Locate the cell with the specified text and output its (x, y) center coordinate. 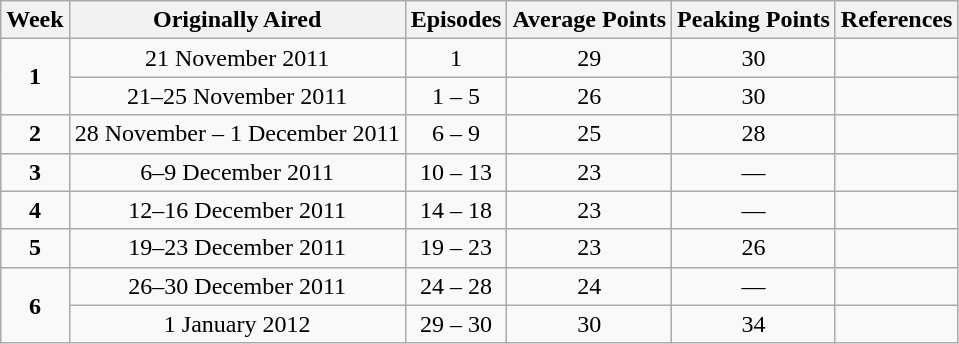
Episodes (456, 20)
1 – 5 (456, 96)
34 (754, 324)
26–30 December 2011 (237, 286)
5 (35, 248)
10 – 13 (456, 172)
29 – 30 (456, 324)
References (896, 20)
1 January 2012 (237, 324)
14 – 18 (456, 210)
21–25 November 2011 (237, 96)
4 (35, 210)
29 (590, 58)
19 – 23 (456, 248)
24 (590, 286)
6–9 December 2011 (237, 172)
19–23 December 2011 (237, 248)
12–16 December 2011 (237, 210)
24 – 28 (456, 286)
6 (35, 305)
Originally Aired (237, 20)
2 (35, 134)
25 (590, 134)
3 (35, 172)
Week (35, 20)
Peaking Points (754, 20)
28 (754, 134)
Average Points (590, 20)
21 November 2011 (237, 58)
28 November – 1 December 2011 (237, 134)
6 – 9 (456, 134)
